Scan for the cell matching the given text and deliver its [X, Y] coordinate at center. 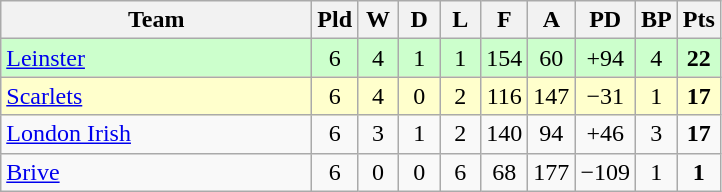
BP [656, 20]
−31 [606, 96]
177 [552, 172]
W [378, 20]
68 [504, 172]
Scarlets [156, 96]
Team [156, 20]
147 [552, 96]
L [460, 20]
London Irish [156, 134]
Pts [698, 20]
Pld [335, 20]
154 [504, 58]
116 [504, 96]
+94 [606, 58]
94 [552, 134]
F [504, 20]
D [420, 20]
−109 [606, 172]
22 [698, 58]
60 [552, 58]
+46 [606, 134]
Leinster [156, 58]
PD [606, 20]
Brive [156, 172]
140 [504, 134]
A [552, 20]
